Locate the cell with the specified text and output its [X, Y] center coordinate. 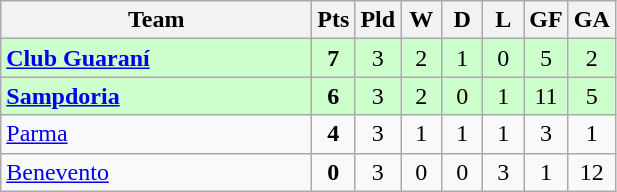
GA [592, 20]
Benevento [156, 172]
L [504, 20]
11 [546, 96]
Pts [334, 20]
7 [334, 58]
Sampdoria [156, 96]
4 [334, 134]
6 [334, 96]
12 [592, 172]
Pld [378, 20]
D [462, 20]
Club Guaraní [156, 58]
Team [156, 20]
GF [546, 20]
Parma [156, 134]
W [422, 20]
